Provide the (X, Y) coordinate of the cell's center where the given text is located.  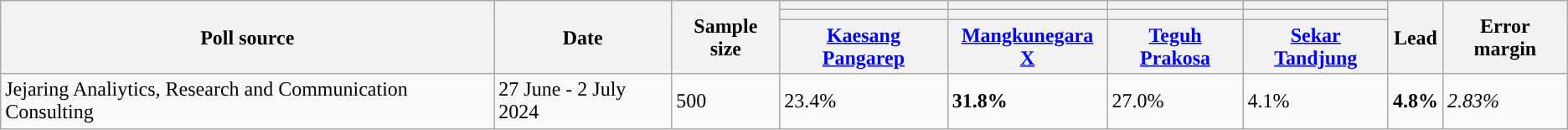
Lead (1416, 37)
2.83% (1504, 101)
Error margin (1504, 37)
Date (583, 37)
27 June - 2 July 2024 (583, 101)
500 (725, 101)
Poll source (248, 37)
Teguh Prakosa (1175, 47)
23.4% (864, 101)
Jejaring Analiytics, Research and Communication Consulting (248, 101)
Sekar Tandjung (1315, 47)
4.1% (1315, 101)
Kaesang Pangarep (864, 47)
4.8% (1416, 101)
Mangkunegara X (1027, 47)
Sample size (725, 37)
31.8% (1027, 101)
27.0% (1175, 101)
